Detect which cell encompasses the target text, then output its (X, Y) center coordinate. 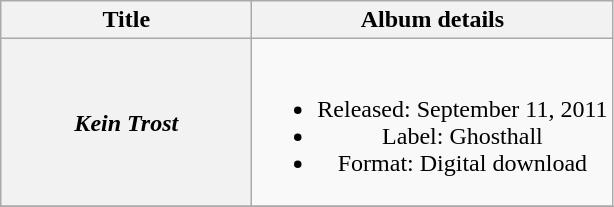
Released: September 11, 2011Label: GhosthallFormat: Digital download (432, 122)
Title (126, 20)
Album details (432, 20)
Kein Trost (126, 122)
